Provide the (X, Y) coordinate of the cell's center where the given text is located.  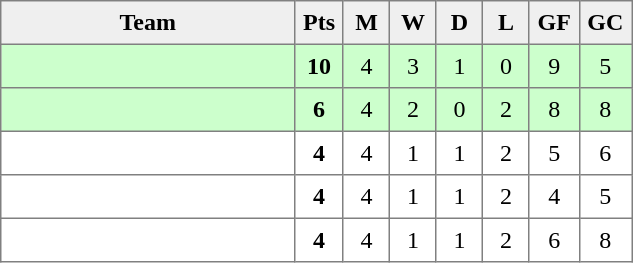
Team (148, 23)
L (506, 23)
Pts (319, 23)
GF (554, 23)
GC (605, 23)
D (459, 23)
3 (413, 66)
9 (554, 66)
M (366, 23)
10 (319, 66)
W (413, 23)
